For the text-containing cell, return its midpoint in (X, Y) coordinate format. 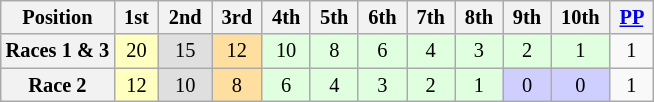
Races 1 & 3 (58, 51)
8th (479, 17)
7th (431, 17)
2nd (186, 17)
Position (58, 17)
20 (136, 51)
Race 2 (58, 85)
PP (632, 17)
15 (186, 51)
6th (382, 17)
10th (580, 17)
3rd (237, 17)
4th (286, 17)
5th (334, 17)
9th (527, 17)
1st (136, 17)
